Scan for the cell matching the given text and deliver its [x, y] coordinate at center. 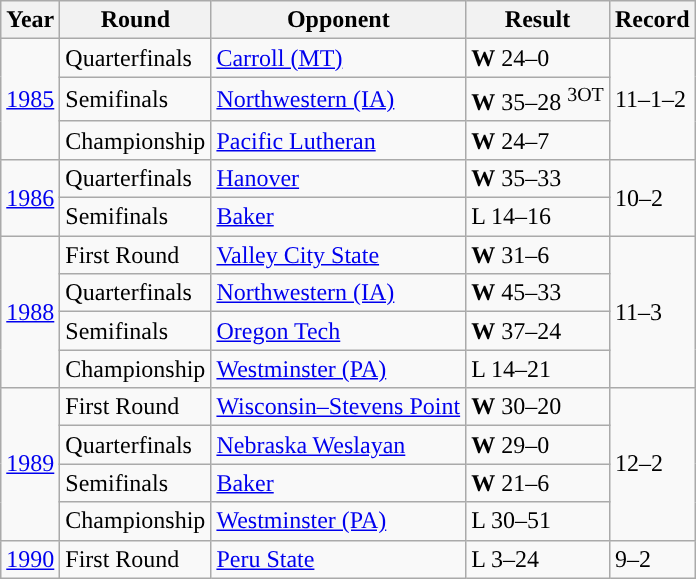
W 35–28 3OT [538, 100]
W 21–6 [538, 483]
L 30–51 [538, 521]
L 14–21 [538, 369]
10–2 [652, 197]
W 37–24 [538, 331]
Pacific Lutheran [338, 140]
Valley City State [338, 255]
Oregon Tech [338, 331]
W 35–33 [538, 178]
Opponent [338, 20]
Result [538, 20]
L 14–16 [538, 217]
Hanover [338, 178]
Round [136, 20]
12–2 [652, 464]
W 29–0 [538, 445]
Carroll (MT) [338, 58]
Wisconsin–Stevens Point [338, 407]
1985 [30, 100]
11–1–2 [652, 100]
1990 [30, 559]
Peru State [338, 559]
W 31–6 [538, 255]
Record [652, 20]
W 45–33 [538, 293]
W 24–7 [538, 140]
Nebraska Weslayan [338, 445]
W 30–20 [538, 407]
9–2 [652, 559]
L 3–24 [538, 559]
W 24–0 [538, 58]
11–3 [652, 312]
1989 [30, 464]
1988 [30, 312]
1986 [30, 197]
Year [30, 20]
